Locate the cell with the specified text and output its [x, y] center coordinate. 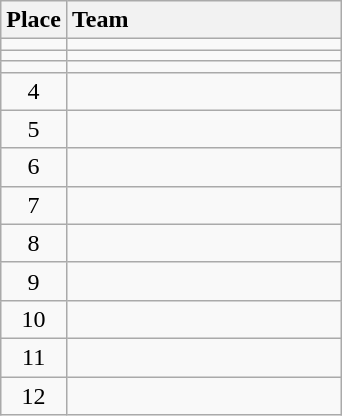
9 [34, 281]
8 [34, 243]
12 [34, 395]
Place [34, 20]
7 [34, 205]
4 [34, 91]
10 [34, 319]
11 [34, 357]
5 [34, 129]
6 [34, 167]
Team [204, 20]
